Determine the (x, y) coordinate at the center of the cell enclosing the given text.  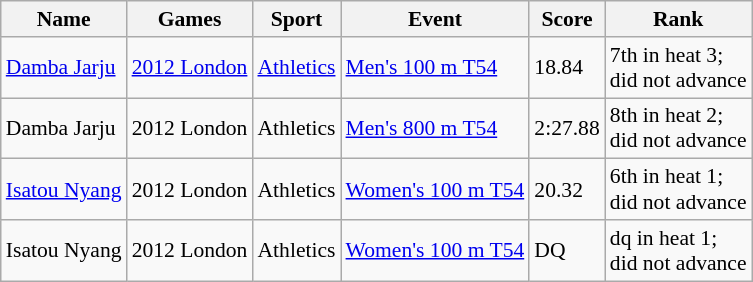
7th in heat 3; did not advance (678, 68)
Rank (678, 19)
Sport (296, 19)
Score (566, 19)
20.32 (566, 190)
Games (190, 19)
DQ (566, 250)
18.84 (566, 68)
Event (436, 19)
dq in heat 1; did not advance (678, 250)
Name (64, 19)
8th in heat 2; did not advance (678, 128)
6th in heat 1; did not advance (678, 190)
Men's 800 m T54 (436, 128)
Men's 100 m T54 (436, 68)
2:27.88 (566, 128)
